Detect which cell encompasses the target text, then output its (X, Y) center coordinate. 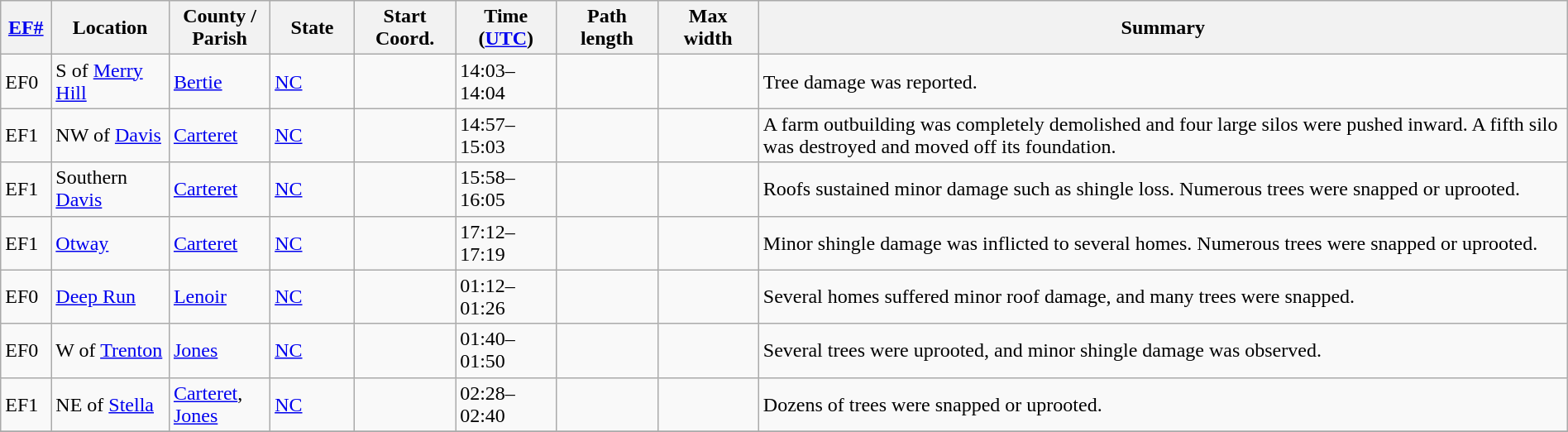
17:12–17:19 (506, 243)
Minor shingle damage was inflicted to several homes. Numerous trees were snapped or uprooted. (1163, 243)
Lenoir (219, 296)
01:40–01:50 (506, 351)
Path length (607, 28)
Southern Davis (111, 189)
Dozens of trees were snapped or uprooted. (1163, 404)
NE of Stella (111, 404)
15:58–16:05 (506, 189)
Time (UTC) (506, 28)
Max width (708, 28)
County / Parish (219, 28)
Deep Run (111, 296)
14:03–14:04 (506, 81)
Summary (1163, 28)
02:28–02:40 (506, 404)
Several trees were uprooted, and minor shingle damage was observed. (1163, 351)
W of Trenton (111, 351)
Otway (111, 243)
A farm outbuilding was completely demolished and four large silos were pushed inward. A fifth silo was destroyed and moved off its foundation. (1163, 136)
Location (111, 28)
01:12–01:26 (506, 296)
Jones (219, 351)
State (313, 28)
Tree damage was reported. (1163, 81)
EF# (26, 28)
S of Merry Hill (111, 81)
Start Coord. (404, 28)
NW of Davis (111, 136)
Carteret, Jones (219, 404)
Bertie (219, 81)
Several homes suffered minor roof damage, and many trees were snapped. (1163, 296)
Roofs sustained minor damage such as shingle loss. Numerous trees were snapped or uprooted. (1163, 189)
14:57–15:03 (506, 136)
